For the text-containing cell, return its midpoint in [x, y] coordinate format. 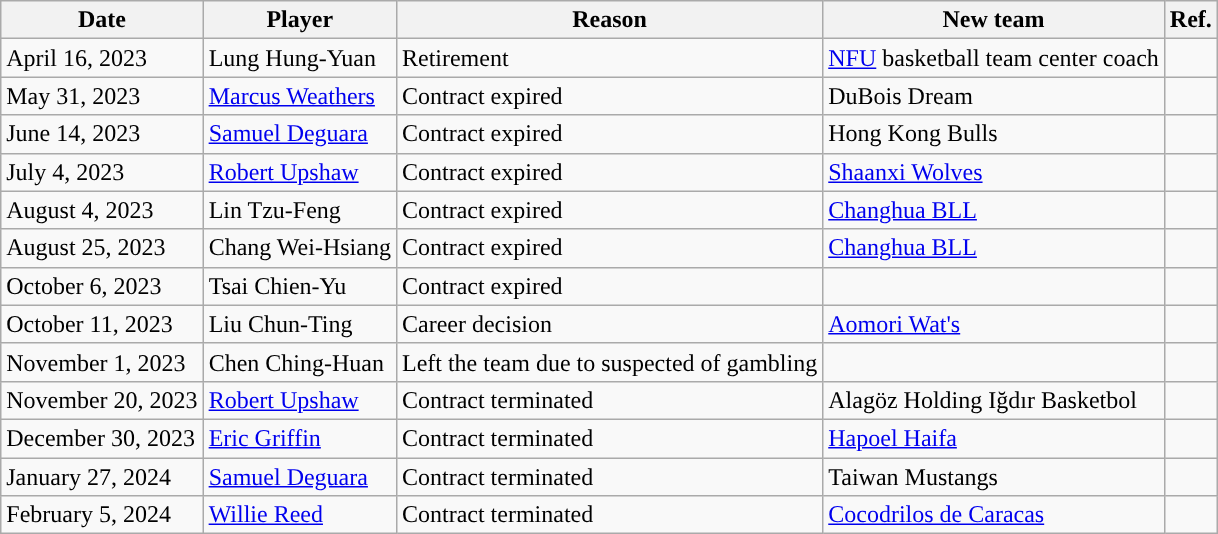
Liu Chun-Ting [300, 324]
Alagöz Holding Iğdır Basketbol [994, 400]
Date [102, 20]
Shaanxi Wolves [994, 172]
Taiwan Mustangs [994, 477]
Hong Kong Bulls [994, 134]
October 6, 2023 [102, 286]
January 27, 2024 [102, 477]
DuBois Dream [994, 96]
February 5, 2024 [102, 515]
August 25, 2023 [102, 248]
Aomori Wat's [994, 324]
Reason [609, 20]
October 11, 2023 [102, 324]
Retirement [609, 58]
Player [300, 20]
June 14, 2023 [102, 134]
August 4, 2023 [102, 210]
Hapoel Haifa [994, 438]
Willie Reed [300, 515]
July 4, 2023 [102, 172]
December 30, 2023 [102, 438]
Marcus Weathers [300, 96]
April 16, 2023 [102, 58]
Eric Griffin [300, 438]
NFU basketball team center coach [994, 58]
Lin Tzu-Feng [300, 210]
Tsai Chien-Yu [300, 286]
November 1, 2023 [102, 362]
Career decision [609, 324]
New team [994, 20]
Ref. [1190, 20]
Lung Hung-Yuan [300, 58]
Chen Ching-Huan [300, 362]
November 20, 2023 [102, 400]
Cocodrilos de Caracas [994, 515]
Left the team due to suspected of gambling [609, 362]
May 31, 2023 [102, 96]
Chang Wei-Hsiang [300, 248]
